Provide the [X, Y] coordinate of the cell's center where the given text is located.  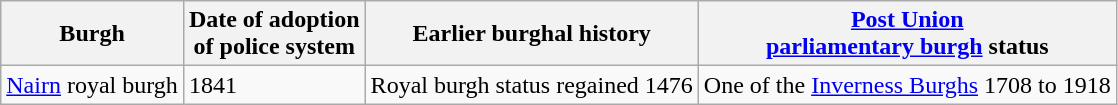
Burgh [92, 34]
One of the Inverness Burghs 1708 to 1918 [907, 85]
1841 [274, 85]
Date of adoption of police system [274, 34]
Royal burgh status regained 1476 [532, 85]
Nairn royal burgh [92, 85]
Post Union parliamentary burgh status [907, 34]
Earlier burghal history [532, 34]
